Capture the cell that displays the provided text and extract its (x, y) central coordinate. 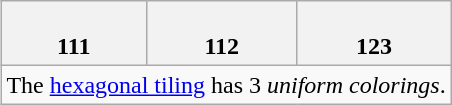
123 (374, 34)
112 (222, 34)
111 (74, 34)
The hexagonal tiling has 3 uniform colorings. (226, 85)
